Search for the cell housing the specified text and yield its [X, Y] center coordinate. 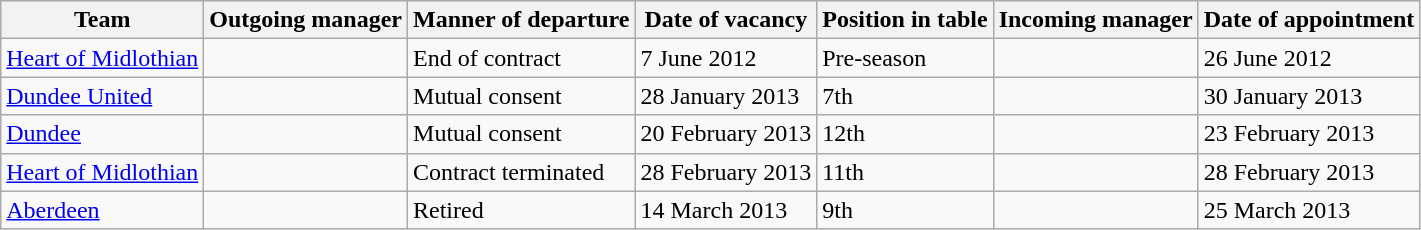
Manner of departure [522, 20]
Dundee United [102, 96]
7 June 2012 [726, 58]
25 March 2013 [1309, 210]
11th [905, 172]
Aberdeen [102, 210]
Position in table [905, 20]
Outgoing manager [306, 20]
Date of appointment [1309, 20]
9th [905, 210]
7th [905, 96]
Pre-season [905, 58]
14 March 2013 [726, 210]
12th [905, 134]
Team [102, 20]
23 February 2013 [1309, 134]
Retired [522, 210]
Date of vacancy [726, 20]
30 January 2013 [1309, 96]
Dundee [102, 134]
28 January 2013 [726, 96]
26 June 2012 [1309, 58]
End of contract [522, 58]
Contract terminated [522, 172]
20 February 2013 [726, 134]
Incoming manager [1096, 20]
